For the text-containing cell, return its midpoint in (X, Y) coordinate format. 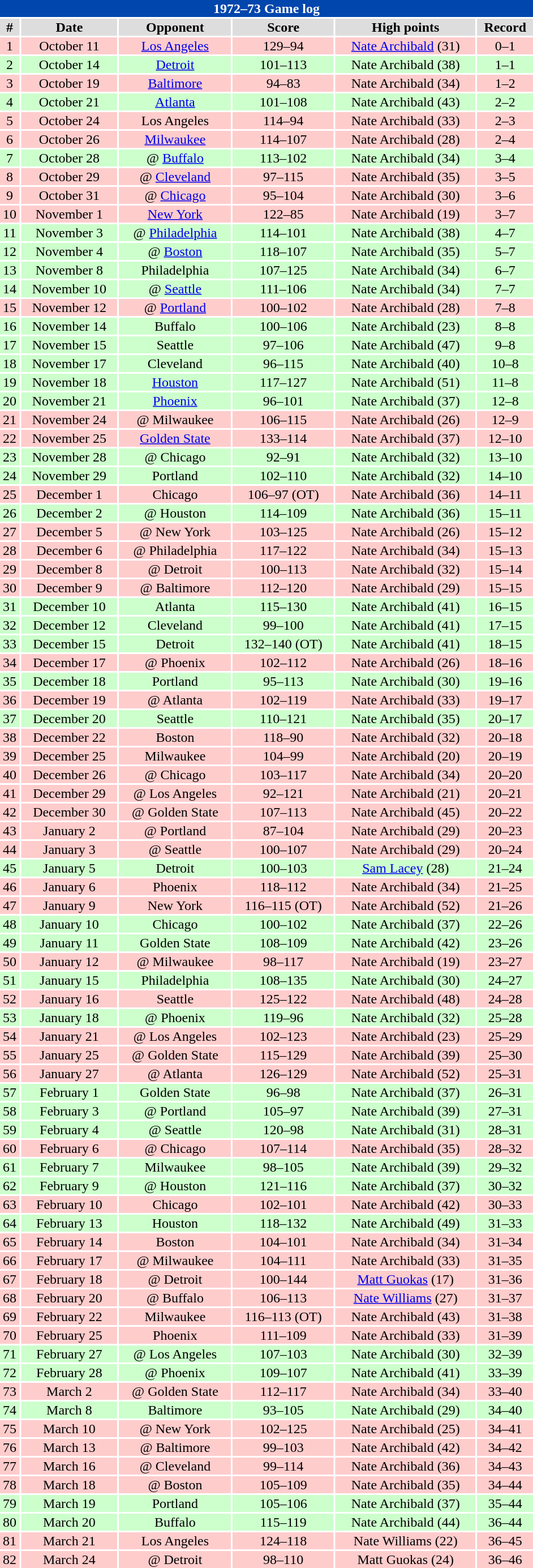
Opponent (175, 27)
October 11 (69, 46)
100–106 (283, 326)
1–1 (505, 65)
114–107 (283, 139)
February 25 (69, 1335)
5–7 (505, 251)
31 (10, 606)
November 14 (69, 326)
13 (10, 270)
19–17 (505, 700)
20 (10, 401)
82 (10, 1560)
122–85 (283, 214)
November 3 (69, 233)
28 (10, 550)
70 (10, 1335)
15–12 (505, 532)
48 (10, 924)
8 (10, 177)
100–144 (283, 1279)
67 (10, 1279)
102–125 (283, 1429)
111–109 (283, 1335)
November 18 (69, 382)
54 (10, 1036)
107–113 (283, 812)
Date (69, 27)
36–44 (505, 1522)
34–43 (505, 1466)
58 (10, 1111)
113–102 (283, 158)
11 (10, 233)
98–110 (283, 1560)
111–106 (283, 289)
3–5 (505, 177)
20–20 (505, 775)
35–44 (505, 1503)
Nate Archibald (40) (405, 364)
Nate Archibald (21) (405, 793)
4–7 (505, 233)
34–41 (505, 1429)
72 (10, 1373)
31–37 (505, 1298)
November 10 (69, 289)
98–105 (283, 1167)
March 8 (69, 1410)
October 21 (69, 102)
51 (10, 980)
33–40 (505, 1391)
February 20 (69, 1298)
December 9 (69, 588)
87–104 (283, 831)
65 (10, 1242)
November 24 (69, 420)
10 (10, 214)
18–16 (505, 663)
2–3 (505, 121)
1 (10, 46)
15 (10, 307)
11–8 (505, 382)
29 (10, 569)
32 (10, 625)
73 (10, 1391)
31–34 (505, 1242)
57 (10, 1092)
16 (10, 326)
3–4 (505, 158)
103–125 (283, 532)
47 (10, 905)
20–18 (505, 737)
107–103 (283, 1354)
March 24 (69, 1560)
Nate Archibald (47) (405, 345)
17–15 (505, 625)
45 (10, 868)
96–115 (283, 364)
97–106 (283, 345)
36–45 (505, 1541)
35 (10, 681)
133–114 (283, 438)
Nate Archibald (25) (405, 1429)
February 1 (69, 1092)
27–31 (505, 1111)
31–38 (505, 1317)
106–97 (OT) (283, 494)
104–101 (283, 1242)
21–25 (505, 887)
30 (10, 588)
Nate Archibald (49) (405, 1223)
106–115 (283, 420)
December 5 (69, 532)
October 31 (69, 195)
114–94 (283, 121)
105–106 (283, 1503)
34–44 (505, 1485)
15–14 (505, 569)
95–104 (283, 195)
37 (10, 719)
24–28 (505, 999)
15–15 (505, 588)
31–36 (505, 1279)
36 (10, 700)
March 18 (69, 1485)
29–32 (505, 1167)
6–7 (505, 270)
December 17 (69, 663)
December 29 (69, 793)
121–116 (283, 1186)
23–27 (505, 962)
76 (10, 1447)
November 21 (69, 401)
3–6 (505, 195)
117–127 (283, 382)
October 29 (69, 177)
Nate Archibald (51) (405, 382)
102–119 (283, 700)
115–129 (283, 1055)
92–121 (283, 793)
13–10 (505, 457)
22 (10, 438)
59 (10, 1130)
March 21 (69, 1541)
3–7 (505, 214)
October 14 (69, 65)
1–2 (505, 83)
27 (10, 532)
105–97 (283, 1111)
5 (10, 121)
2–4 (505, 139)
Score (283, 27)
26 (10, 513)
December 30 (69, 812)
118–90 (283, 737)
Sam Lacey (28) (405, 868)
January 18 (69, 1018)
44 (10, 849)
41 (10, 793)
February 7 (69, 1167)
January 10 (69, 924)
24 (10, 476)
100–103 (283, 868)
December 22 (69, 737)
80 (10, 1522)
104–111 (283, 1261)
10–8 (505, 364)
77 (10, 1466)
4 (10, 102)
20–24 (505, 849)
99–103 (283, 1447)
31–33 (505, 1223)
February 4 (69, 1130)
High points (405, 27)
January 15 (69, 980)
22–26 (505, 924)
103–117 (283, 775)
34–40 (505, 1410)
25–28 (505, 1018)
118–107 (283, 251)
December 8 (69, 569)
107–125 (283, 270)
25–29 (505, 1036)
January 6 (69, 887)
108–109 (283, 943)
November 8 (69, 270)
January 25 (69, 1055)
112–117 (283, 1391)
12–9 (505, 420)
39 (10, 756)
120–98 (283, 1130)
108–135 (283, 980)
20–23 (505, 831)
40 (10, 775)
55 (10, 1055)
December 2 (69, 513)
January 27 (69, 1074)
68 (10, 1298)
24–27 (505, 980)
18 (10, 364)
19–16 (505, 681)
December 15 (69, 644)
114–109 (283, 513)
October 28 (69, 158)
23 (10, 457)
January 5 (69, 868)
8–8 (505, 326)
9 (10, 195)
6 (10, 139)
96–98 (283, 1092)
104–99 (283, 756)
114–101 (283, 233)
124–118 (283, 1541)
43 (10, 831)
99–114 (283, 1466)
February 17 (69, 1261)
Nate Williams (22) (405, 1541)
64 (10, 1223)
119–96 (283, 1018)
31–39 (505, 1335)
25–30 (505, 1055)
99–100 (283, 625)
February 18 (69, 1279)
100–107 (283, 849)
106–113 (283, 1298)
96–101 (283, 401)
75 (10, 1429)
February 3 (69, 1111)
November 12 (69, 307)
92–91 (283, 457)
52 (10, 999)
January 21 (69, 1036)
15–11 (505, 513)
61 (10, 1167)
32–39 (505, 1354)
100–113 (283, 569)
132–140 (OT) (283, 644)
94–83 (283, 83)
31–35 (505, 1261)
62 (10, 1186)
34 (10, 663)
117–122 (283, 550)
Nate Archibald (45) (405, 812)
71 (10, 1354)
# (10, 27)
January 12 (69, 962)
February 22 (69, 1317)
93–105 (283, 1410)
November 4 (69, 251)
33–39 (505, 1373)
Matt Guokas (24) (405, 1560)
16–15 (505, 606)
March 13 (69, 1447)
Nate Archibald (44) (405, 1522)
118–132 (283, 1223)
14–11 (505, 494)
December 19 (69, 700)
101–108 (283, 102)
30–33 (505, 1204)
56 (10, 1074)
95–113 (283, 681)
116–115 (OT) (283, 905)
46 (10, 887)
109–107 (283, 1373)
February 10 (69, 1204)
November 17 (69, 364)
28–32 (505, 1148)
81 (10, 1541)
79 (10, 1503)
March 19 (69, 1503)
December 18 (69, 681)
January 11 (69, 943)
Nate Williams (27) (405, 1298)
102–123 (283, 1036)
20–17 (505, 719)
20–22 (505, 812)
17 (10, 345)
February 27 (69, 1354)
February 6 (69, 1148)
15–13 (505, 550)
January 3 (69, 849)
21–24 (505, 868)
63 (10, 1204)
January 9 (69, 905)
October 26 (69, 139)
March 2 (69, 1391)
January 16 (69, 999)
November 25 (69, 438)
12–8 (505, 401)
0–1 (505, 46)
February 13 (69, 1223)
October 24 (69, 121)
20–19 (505, 756)
March 10 (69, 1429)
January 2 (69, 831)
36–46 (505, 1560)
53 (10, 1018)
33 (10, 644)
Nate Archibald (20) (405, 756)
38 (10, 737)
2–2 (505, 102)
19 (10, 382)
December 12 (69, 625)
Nate Archibald (48) (405, 999)
129–94 (283, 46)
February 14 (69, 1242)
20–21 (505, 793)
9–8 (505, 345)
December 1 (69, 494)
102–101 (283, 1204)
107–114 (283, 1148)
December 10 (69, 606)
February 28 (69, 1373)
March 16 (69, 1466)
28–31 (505, 1130)
101–113 (283, 65)
26–31 (505, 1092)
12 (10, 251)
21 (10, 420)
November 28 (69, 457)
66 (10, 1261)
25–31 (505, 1074)
50 (10, 962)
November 15 (69, 345)
102–112 (283, 663)
14–10 (505, 476)
February 9 (69, 1186)
115–119 (283, 1522)
126–129 (283, 1074)
7 (10, 158)
December 25 (69, 756)
7–7 (505, 289)
7–8 (505, 307)
102–110 (283, 476)
49 (10, 943)
18–15 (505, 644)
1972–73 Game log (266, 8)
25 (10, 494)
October 19 (69, 83)
34–42 (505, 1447)
November 29 (69, 476)
30–32 (505, 1186)
December 26 (69, 775)
November 1 (69, 214)
14 (10, 289)
December 6 (69, 550)
March 20 (69, 1522)
112–120 (283, 588)
December 20 (69, 719)
115–130 (283, 606)
23–26 (505, 943)
98–117 (283, 962)
74 (10, 1410)
118–112 (283, 887)
125–122 (283, 999)
97–115 (283, 177)
110–121 (283, 719)
69 (10, 1317)
42 (10, 812)
2 (10, 65)
21–26 (505, 905)
60 (10, 1148)
3 (10, 83)
105–109 (283, 1485)
116–113 (OT) (283, 1317)
Matt Guokas (17) (405, 1279)
Record (505, 27)
12–10 (505, 438)
78 (10, 1485)
